From the cell containing the given text, extract its center point as (X, Y) coordinate. 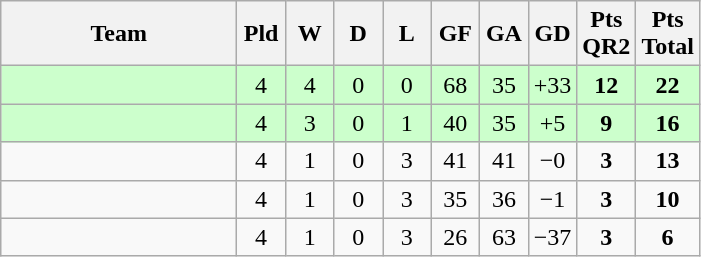
68 (456, 85)
12 (606, 85)
63 (504, 237)
−37 (552, 237)
W (310, 34)
−1 (552, 199)
Pts QR2 (606, 34)
Pts Total (668, 34)
9 (606, 123)
10 (668, 199)
40 (456, 123)
6 (668, 237)
26 (456, 237)
GD (552, 34)
22 (668, 85)
+33 (552, 85)
36 (504, 199)
GF (456, 34)
L (406, 34)
+5 (552, 123)
GA (504, 34)
16 (668, 123)
13 (668, 161)
Pld (262, 34)
Team (119, 34)
D (358, 34)
−0 (552, 161)
